Extract the [x, y] coordinate from the center of the cell holding the provided text.  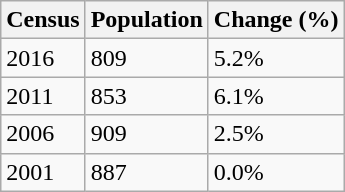
5.2% [276, 58]
Change (%) [276, 20]
909 [146, 134]
809 [146, 58]
2.5% [276, 134]
887 [146, 172]
Population [146, 20]
2001 [43, 172]
2016 [43, 58]
853 [146, 96]
2011 [43, 96]
0.0% [276, 172]
2006 [43, 134]
Census [43, 20]
6.1% [276, 96]
